For the text-containing cell, return its midpoint in (x, y) coordinate format. 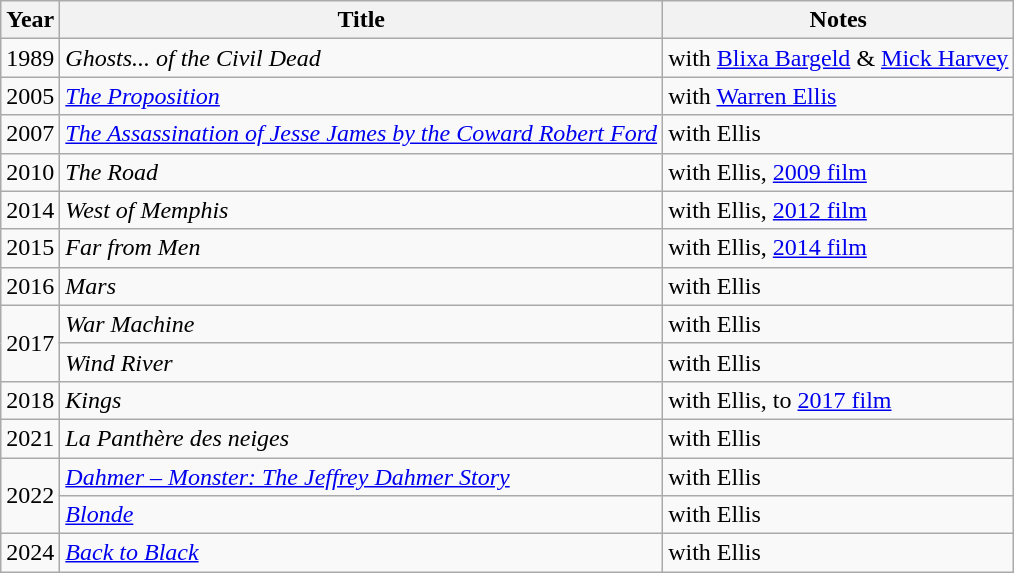
2016 (30, 286)
1989 (30, 58)
Dahmer – Monster: The Jeffrey Dahmer Story (362, 477)
La Panthère des neiges (362, 438)
Kings (362, 400)
West of Memphis (362, 210)
Wind River (362, 362)
2021 (30, 438)
2014 (30, 210)
2024 (30, 553)
with Warren Ellis (838, 96)
The Road (362, 172)
Notes (838, 20)
The Proposition (362, 96)
2017 (30, 343)
2022 (30, 496)
Back to Black (362, 553)
with Ellis, to 2017 film (838, 400)
Ghosts... of the Civil Dead (362, 58)
2007 (30, 134)
The Assassination of Jesse James by the Coward Robert Ford (362, 134)
Title (362, 20)
2010 (30, 172)
with Ellis, 2014 film (838, 248)
War Machine (362, 324)
2018 (30, 400)
2005 (30, 96)
with Blixa Bargeld & Mick Harvey (838, 58)
Far from Men (362, 248)
Mars (362, 286)
2015 (30, 248)
Blonde (362, 515)
Year (30, 20)
with Ellis, 2012 film (838, 210)
with Ellis, 2009 film (838, 172)
